Pinpoint the cell where the given text exists, returning its [X, Y] midpoint coordinate. 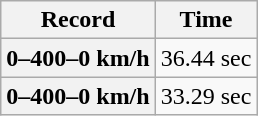
33.29 sec [206, 96]
36.44 sec [206, 58]
Time [206, 20]
Record [78, 20]
